Search for the cell housing the specified text and yield its [x, y] center coordinate. 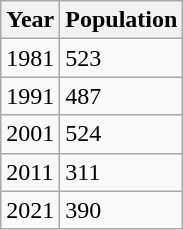
523 [122, 58]
Year [30, 20]
524 [122, 134]
1981 [30, 58]
2001 [30, 134]
390 [122, 210]
1991 [30, 96]
Population [122, 20]
2011 [30, 172]
2021 [30, 210]
487 [122, 96]
311 [122, 172]
